For the text-containing cell, return its midpoint in [X, Y] coordinate format. 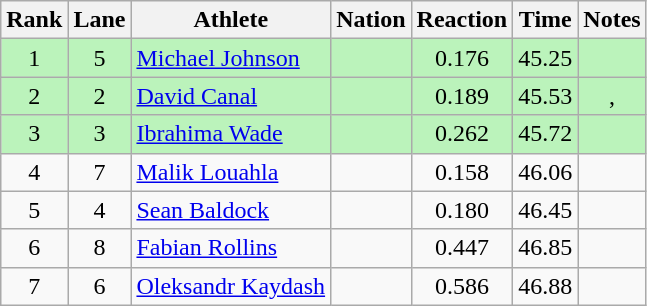
46.88 [546, 286]
Lane [100, 20]
45.25 [546, 58]
Notes [612, 20]
, [612, 96]
David Canal [231, 96]
0.447 [462, 248]
46.45 [546, 210]
0.189 [462, 96]
0.586 [462, 286]
8 [100, 248]
1 [34, 58]
Sean Baldock [231, 210]
46.85 [546, 248]
Oleksandr Kaydash [231, 286]
Malik Louahla [231, 172]
0.180 [462, 210]
45.72 [546, 134]
0.176 [462, 58]
Reaction [462, 20]
Athlete [231, 20]
Nation [371, 20]
Rank [34, 20]
45.53 [546, 96]
Michael Johnson [231, 58]
0.158 [462, 172]
Fabian Rollins [231, 248]
0.262 [462, 134]
Time [546, 20]
Ibrahima Wade [231, 134]
46.06 [546, 172]
